Find where the given text appears and provide that cell's center as [x, y] coordinate. 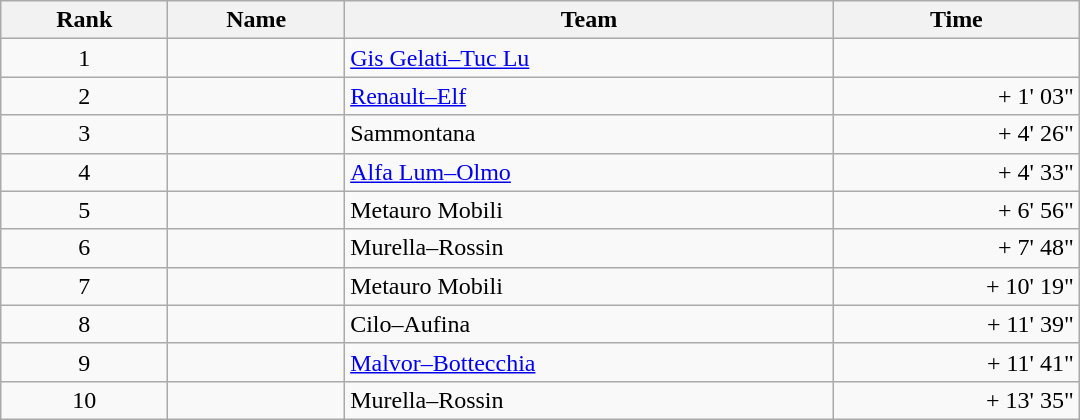
+ 7' 48" [956, 248]
Gis Gelati–Tuc Lu [590, 58]
5 [84, 210]
+ 11' 41" [956, 362]
2 [84, 96]
Alfa Lum–Olmo [590, 172]
+ 11' 39" [956, 324]
6 [84, 248]
8 [84, 324]
+ 10' 19" [956, 286]
3 [84, 134]
Cilo–Aufina [590, 324]
+ 4' 33" [956, 172]
Malvor–Bottecchia [590, 362]
Team [590, 20]
+ 6' 56" [956, 210]
7 [84, 286]
1 [84, 58]
Sammontana [590, 134]
Rank [84, 20]
+ 13' 35" [956, 400]
+ 1' 03" [956, 96]
4 [84, 172]
Name [256, 20]
Renault–Elf [590, 96]
9 [84, 362]
10 [84, 400]
+ 4' 26" [956, 134]
Time [956, 20]
